Pinpoint the cell where the given text exists, returning its [X, Y] midpoint coordinate. 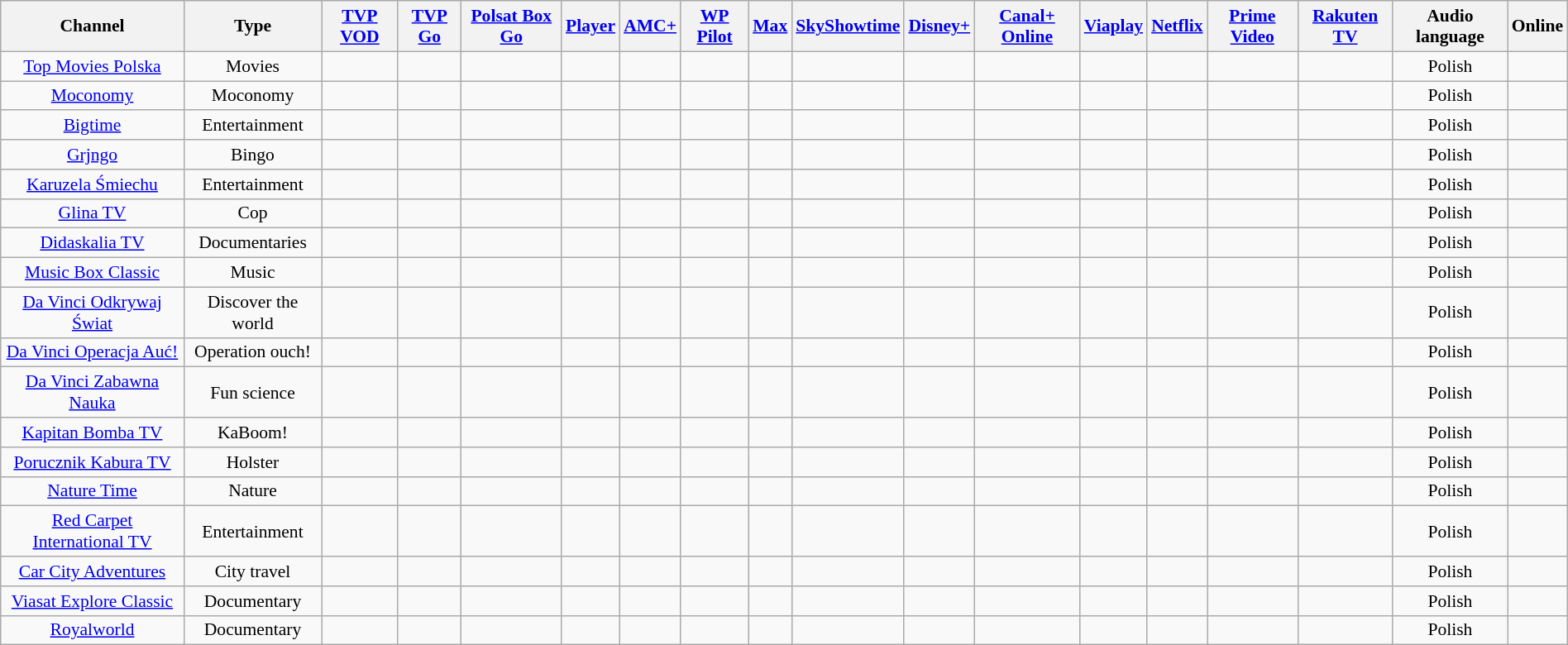
Movies [252, 66]
City travel [252, 571]
Didaskalia TV [93, 243]
Music [252, 273]
KaBoom! [252, 432]
Bingo [252, 155]
Porucznik Kabura TV [93, 462]
Holster [252, 462]
Player [590, 26]
Audio language [1451, 26]
Max [770, 26]
Fun science [252, 392]
Music Box Classic [93, 273]
Canal+ Online [1027, 26]
Prime Video [1252, 26]
Viasat Explore Classic [93, 601]
WP Pilot [715, 26]
TVP VOD [360, 26]
Bigtime [93, 126]
Red Carpet International TV [93, 531]
Car City Adventures [93, 571]
Netflix [1177, 26]
SkyShowtime [848, 26]
Top Movies Polska [93, 66]
Nature Time [93, 491]
Cop [252, 213]
Da Vinci Zabawna Nauka [93, 392]
Royalworld [93, 630]
AMC+ [650, 26]
Karuzela Śmiechu [93, 184]
Discover the world [252, 313]
Glina TV [93, 213]
TVP Go [429, 26]
Channel [93, 26]
Nature [252, 491]
Type [252, 26]
Da Vinci Odkrywaj Świat [93, 313]
Polsat Box Go [511, 26]
Da Vinci Operacja Auć! [93, 352]
Documentaries [252, 243]
Online [1538, 26]
Viaplay [1113, 26]
Operation ouch! [252, 352]
Disney+ [939, 26]
Grjngo [93, 155]
Rakuten TV [1345, 26]
Kapitan Bomba TV [93, 432]
